Locate the cell with the specified text and output its (X, Y) center coordinate. 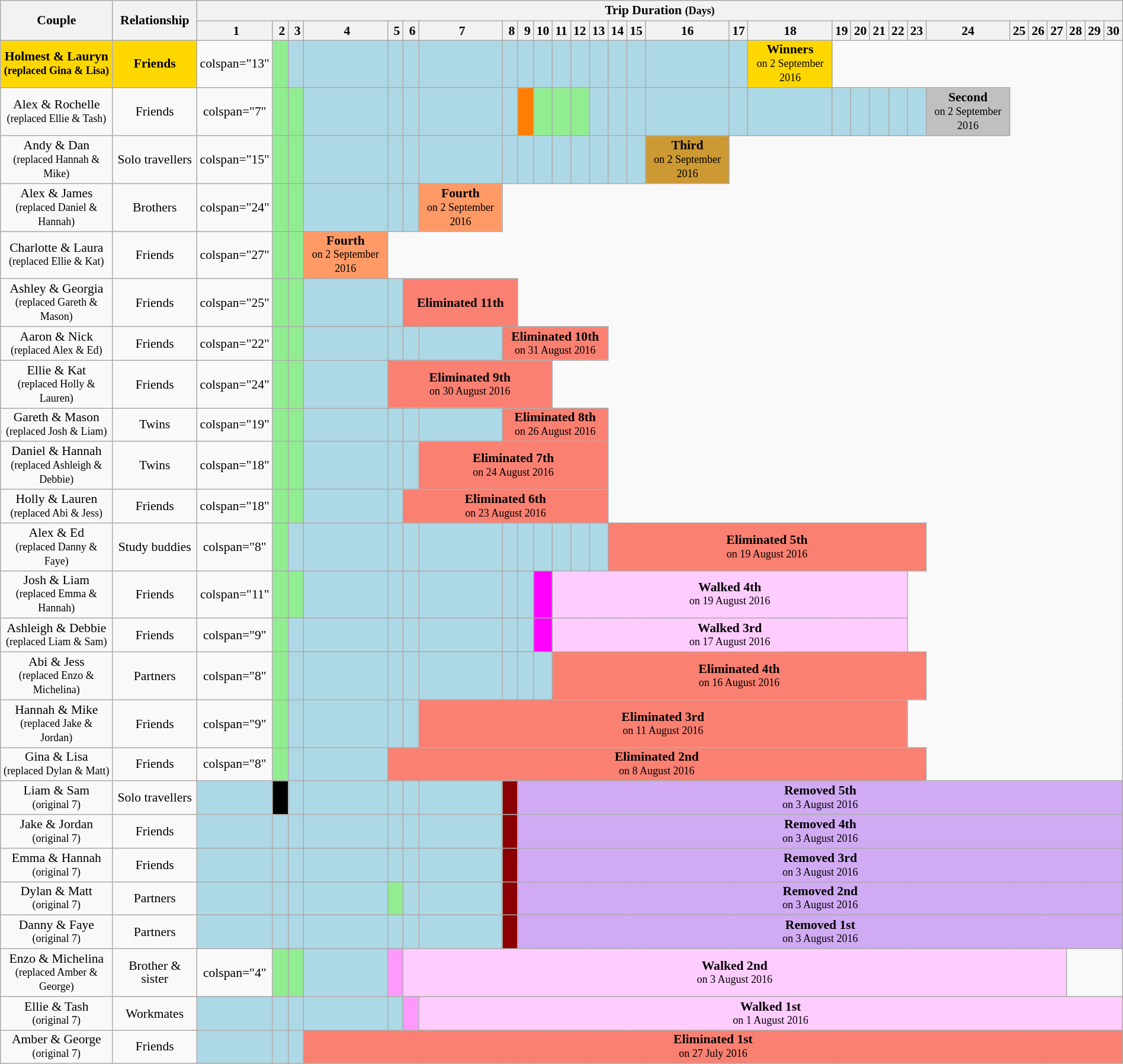
Brother & sister (155, 973)
Walked 2ndon 3 August 2016 (734, 973)
Secondon 2 September 2016 (968, 113)
Thirdon 2 September 2016 (687, 160)
Walked 3rdon 17 August 2016 (730, 635)
17 (739, 31)
19 (842, 31)
15 (636, 31)
Dylan & Matt(original 7) (57, 898)
Jake & Jordan(original 7) (57, 832)
30 (1113, 31)
9 (525, 31)
Relationship (155, 20)
3 (296, 31)
Holly & Lauren(replaced Abi & Jess) (57, 506)
Amber & George(original 7) (57, 1047)
23 (917, 31)
Removed 3rdon 3 August 2016 (820, 865)
28 (1076, 31)
Daniel & Hannah(replaced Ashleigh & Debbie) (57, 466)
Hannah & Mike(replaced Jake & Jordan) (57, 724)
Eliminated 3rdon 11 August 2016 (663, 724)
Ashleigh & Debbie(replaced Liam & Sam) (57, 635)
colspan="7" (235, 113)
22 (898, 31)
Emma & Hannah(original 7) (57, 865)
Removed 2ndon 3 August 2016 (820, 898)
11 (561, 31)
Eliminated 8thon 26 August 2016 (555, 425)
Charlotte & Laura(replaced Ellie & Kat) (57, 255)
colspan="25" (235, 303)
Eliminated 11th (460, 303)
25 (1019, 31)
Winnerson 2 September 2016 (790, 64)
Removed 1ston 3 August 2016 (820, 932)
Brothers (155, 207)
16 (687, 31)
colspan="22" (235, 344)
colspan="4" (235, 973)
8 (510, 31)
Workmates (155, 1013)
12 (580, 31)
10 (543, 31)
Couple (57, 20)
Ashley & Georgia(replaced Gareth & Mason) (57, 303)
Aaron & Nick(replaced Alex & Ed) (57, 344)
Removed 5thon 3 August 2016 (820, 799)
24 (968, 31)
Eliminated 6thon 23 August 2016 (505, 506)
Alex & Ed(replaced Danny & Faye) (57, 547)
Eliminated 7thon 24 August 2016 (514, 466)
Alex & Rochelle(replaced Ellie & Tash) (57, 113)
Andy & Dan(replaced Hannah & Mike) (57, 160)
7 (461, 31)
Liam & Sam(original 7) (57, 799)
Gina & Lisa(replaced Dylan & Matt) (57, 764)
Walked 1ston 1 August 2016 (771, 1013)
colspan="11" (235, 595)
Study buddies (155, 547)
5 (395, 31)
14 (617, 31)
Abi & Jess(replaced Enzo & Michelina) (57, 677)
Ellie & Tash(original 7) (57, 1013)
1 (235, 31)
colspan="13" (235, 64)
Gareth & Mason(replaced Josh & Liam) (57, 425)
Eliminated 2ndon 8 August 2016 (656, 764)
Walked 4thon 19 August 2016 (730, 595)
26 (1038, 31)
27 (1057, 31)
Holmest & Lauryn (replaced Gina & Lisa) (57, 64)
2 (280, 31)
21 (879, 31)
colspan="19" (235, 425)
Trip Duration (Days) (660, 11)
Enzo & Michelina(replaced Amber & George) (57, 973)
20 (861, 31)
6 (410, 31)
Josh & Liam(replaced Emma & Hannah) (57, 595)
Alex & James(replaced Daniel & Hannah) (57, 207)
Eliminated 9thon 30 August 2016 (470, 384)
Danny & Faye(original 7) (57, 932)
Eliminated 10thon 31 August 2016 (555, 344)
18 (790, 31)
Eliminated 4thon 16 August 2016 (739, 677)
13 (599, 31)
Eliminated 5thon 19 August 2016 (766, 547)
Ellie & Kat(replaced Holly & Lauren) (57, 384)
29 (1095, 31)
Eliminated 1ston 27 July 2016 (713, 1047)
4 (346, 31)
colspan="15" (235, 160)
colspan="27" (235, 255)
Removed 4thon 3 August 2016 (820, 832)
